Return (x, y) of the center of cell containing provided text 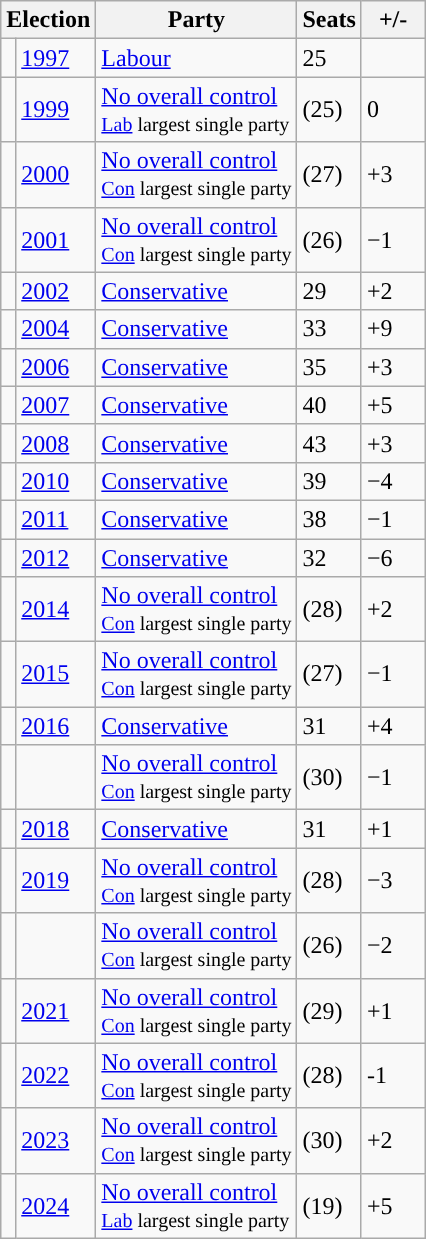
2012 (56, 557)
2016 (56, 726)
40 (329, 405)
(25) (329, 110)
+/- (392, 20)
25 (329, 58)
Election (48, 20)
2011 (56, 519)
2002 (56, 291)
43 (329, 443)
+9 (392, 329)
2010 (56, 481)
2023 (56, 1140)
29 (329, 291)
2008 (56, 443)
2018 (56, 829)
−4 (392, 481)
39 (329, 481)
1999 (56, 110)
2000 (56, 174)
−2 (392, 946)
2019 (56, 880)
+4 (392, 726)
2024 (56, 1206)
2015 (56, 674)
−6 (392, 557)
−3 (392, 880)
(29) (329, 1010)
2021 (56, 1010)
2001 (56, 240)
2022 (56, 1076)
-1 (392, 1076)
2004 (56, 329)
0 (392, 110)
35 (329, 367)
Seats (329, 20)
(19) (329, 1206)
Party (196, 20)
1997 (56, 58)
2014 (56, 610)
32 (329, 557)
38 (329, 519)
2006 (56, 367)
2007 (56, 405)
Labour (196, 58)
33 (329, 329)
